Provide the [X, Y] coordinate of the cell's center where the given text is located.  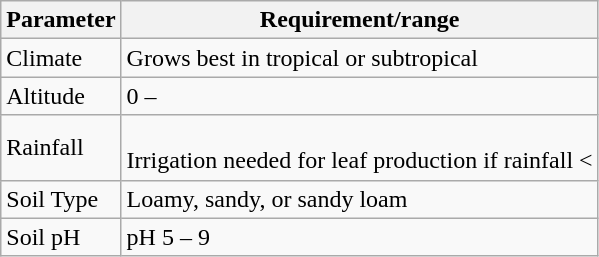
0 – [360, 96]
Requirement/range [360, 20]
Altitude [61, 96]
Grows best in tropical or subtropical [360, 58]
Soil pH [61, 237]
Climate [61, 58]
Parameter [61, 20]
pH 5 – 9 [360, 237]
Soil Type [61, 199]
Loamy, sandy, or sandy loam [360, 199]
Rainfall [61, 148]
Irrigation needed for leaf production if rainfall < [360, 148]
